Output the (x, y) coordinate of the center of the cell containing the given text.  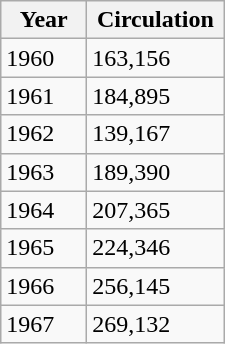
1965 (44, 248)
256,145 (156, 286)
207,365 (156, 210)
184,895 (156, 96)
1967 (44, 324)
163,156 (156, 58)
139,167 (156, 134)
Year (44, 20)
1961 (44, 96)
1962 (44, 134)
1963 (44, 172)
269,132 (156, 324)
1966 (44, 286)
224,346 (156, 248)
Circulation (156, 20)
1964 (44, 210)
189,390 (156, 172)
1960 (44, 58)
